Return (X, Y) of the center of cell containing provided text 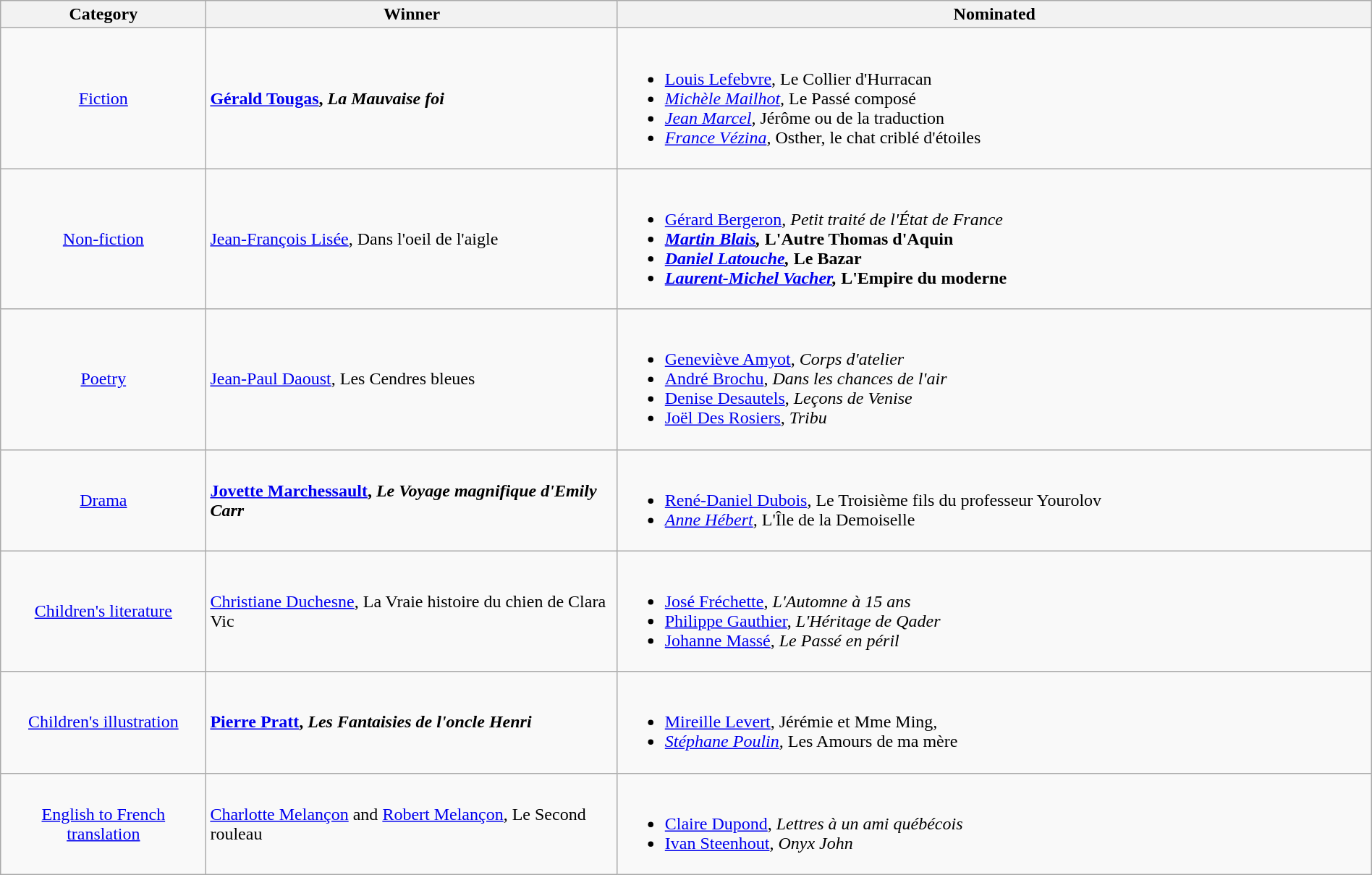
Pierre Pratt, Les Fantaisies de l'oncle Henri (412, 722)
Jovette Marchessault, Le Voyage magnifique d'Emily Carr (412, 500)
Christiane Duchesne, La Vraie histoire du chien de Clara Vic (412, 611)
Children's literature (103, 611)
Mireille Levert, Jérémie et Mme Ming,Stéphane Poulin, Les Amours de ma mère (994, 722)
René-Daniel Dubois, Le Troisième fils du professeur YourolovAnne Hébert, L'Île de la Demoiselle (994, 500)
Nominated (994, 14)
Children's illustration (103, 722)
Non-fiction (103, 239)
Charlotte Melançon and Robert Melançon, Le Second rouleau (412, 824)
English to French translation (103, 824)
Category (103, 14)
José Fréchette, L'Automne à 15 ansPhilippe Gauthier, L'Héritage de QaderJohanne Massé, Le Passé en péril (994, 611)
Gérald Tougas, La Mauvaise foi (412, 98)
Fiction (103, 98)
Jean-Paul Daoust, Les Cendres bleues (412, 379)
Drama (103, 500)
Geneviève Amyot, Corps d'atelierAndré Brochu, Dans les chances de l'airDenise Desautels, Leçons de VeniseJoël Des Rosiers, Tribu (994, 379)
Jean-François Lisée, Dans l'oeil de l'aigle (412, 239)
Claire Dupond, Lettres à un ami québécoisIvan Steenhout, Onyx John (994, 824)
Poetry (103, 379)
Winner (412, 14)
